Search for the cell housing the specified text and yield its [X, Y] center coordinate. 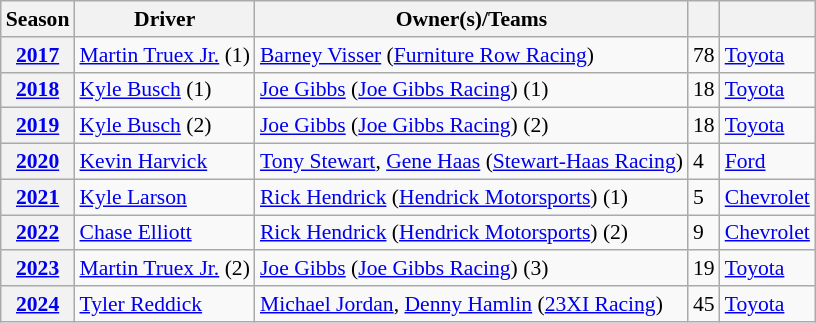
2019 [38, 126]
Joe Gibbs (Joe Gibbs Racing) (1) [472, 90]
Ford [768, 162]
Tony Stewart, Gene Haas (Stewart-Haas Racing) [472, 162]
Michael Jordan, Denny Hamlin (23XI Racing) [472, 304]
Joe Gibbs (Joe Gibbs Racing) (3) [472, 269]
Kyle Larson [164, 197]
4 [704, 162]
45 [704, 304]
2022 [38, 233]
2023 [38, 269]
Martin Truex Jr. (2) [164, 269]
Kyle Busch (2) [164, 126]
Kyle Busch (1) [164, 90]
Kevin Harvick [164, 162]
78 [704, 55]
Joe Gibbs (Joe Gibbs Racing) (2) [472, 126]
Rick Hendrick (Hendrick Motorsports) (1) [472, 197]
5 [704, 197]
2018 [38, 90]
9 [704, 233]
Chase Elliott [164, 233]
Season [38, 19]
Tyler Reddick [164, 304]
2024 [38, 304]
2020 [38, 162]
Rick Hendrick (Hendrick Motorsports) (2) [472, 233]
Barney Visser (Furniture Row Racing) [472, 55]
Driver [164, 19]
19 [704, 269]
2021 [38, 197]
Martin Truex Jr. (1) [164, 55]
Owner(s)/Teams [472, 19]
2017 [38, 55]
